Scan for the cell matching the given text and deliver its [x, y] coordinate at center. 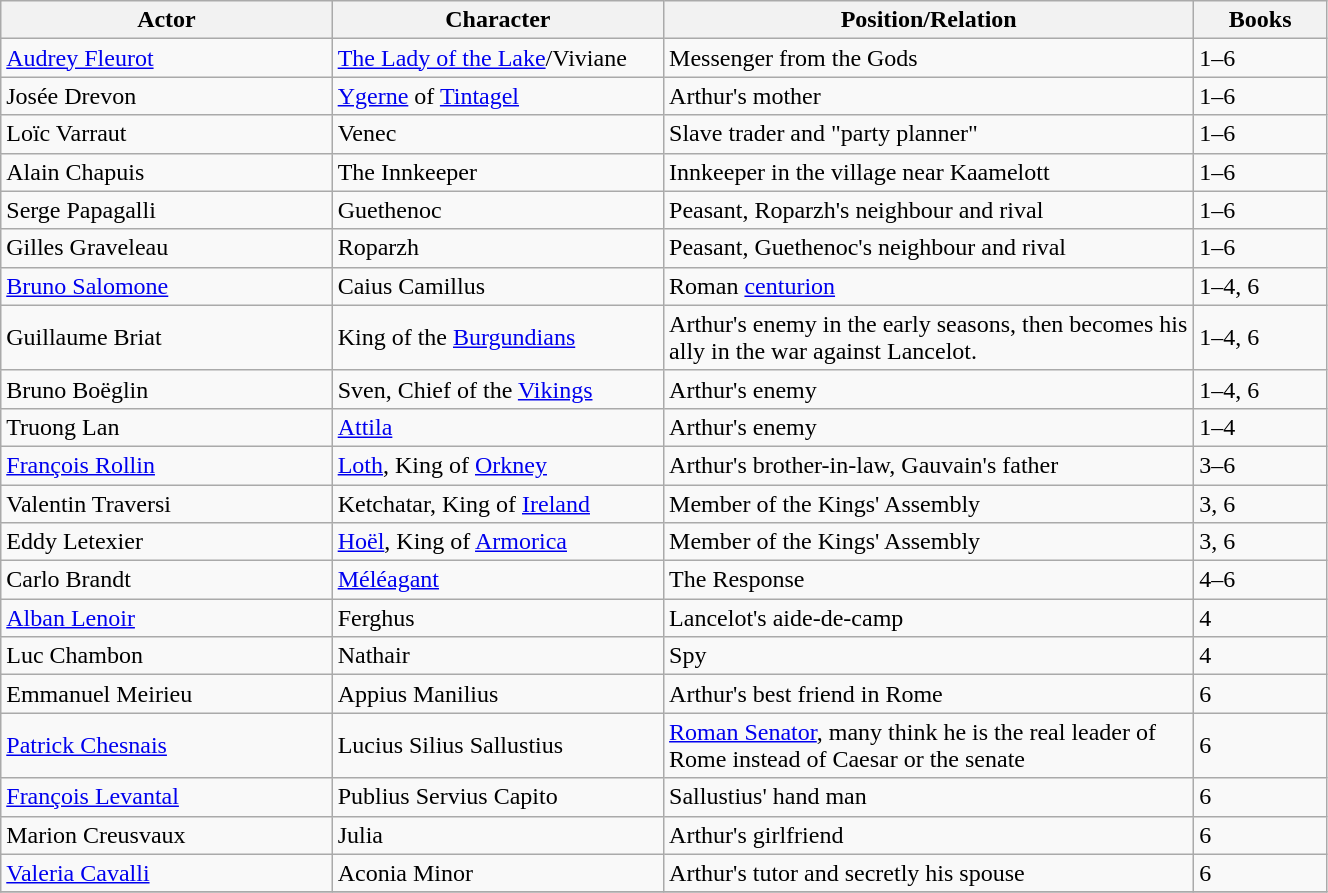
Josée Drevon [166, 96]
Lancelot's aide-de-camp [929, 618]
Eddy Letexier [166, 542]
Messenger from the Gods [929, 58]
Aconia Minor [498, 873]
Roman centurion [929, 286]
François Rollin [166, 465]
Position/Relation [929, 20]
Arthur's best friend in Rome [929, 694]
1–4 [1260, 427]
Actor [166, 20]
Innkeeper in the village near Kaamelott [929, 172]
Arthur's enemy in the early seasons, then becomes his ally in the war against Lancelot. [929, 338]
Guethenoc [498, 210]
Julia [498, 835]
Lucius Silius Sallustius [498, 746]
Roman Senator, many think he is the real leader of Rome instead of Caesar or the senate [929, 746]
Peasant, Guethenoc's neighbour and rival [929, 248]
Sven, Chief of the Vikings [498, 389]
Truong Lan [166, 427]
Attila [498, 427]
Audrey Fleurot [166, 58]
Méléagant [498, 580]
4–6 [1260, 580]
Arthur's brother-in-law, Gauvain's father [929, 465]
The Response [929, 580]
Bruno Boëglin [166, 389]
Guillaume Briat [166, 338]
Emmanuel Meirieu [166, 694]
Bruno Salomone [166, 286]
Valentin Traversi [166, 503]
Ketchatar, King of Ireland [498, 503]
Venec [498, 134]
King of the Burgundians [498, 338]
Character [498, 20]
Alain Chapuis [166, 172]
Arthur's tutor and secretly his spouse [929, 873]
Books [1260, 20]
Sallustius' hand man [929, 797]
3–6 [1260, 465]
The Lady of the Lake/Viviane [498, 58]
Hoël, King of Armorica [498, 542]
Roparzh [498, 248]
Caius Camillus [498, 286]
Luc Chambon [166, 656]
Gilles Graveleau [166, 248]
Slave trader and "party planner" [929, 134]
Serge Papagalli [166, 210]
Valeria Cavalli [166, 873]
Loth, King of Orkney [498, 465]
Alban Lenoir [166, 618]
The Innkeeper [498, 172]
Ferghus [498, 618]
Arthur's mother [929, 96]
Peasant, Roparzh's neighbour and rival [929, 210]
Marion Creusvaux [166, 835]
Appius Manilius [498, 694]
Nathair [498, 656]
Patrick Chesnais [166, 746]
Loïc Varraut [166, 134]
Arthur's girlfriend [929, 835]
François Levantal [166, 797]
Spy [929, 656]
Ygerne of Tintagel [498, 96]
Publius Servius Capito [498, 797]
Carlo Brandt [166, 580]
